Extract the [X, Y] coordinate from the center of the cell holding the provided text.  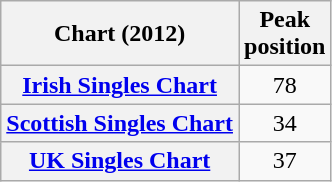
37 [284, 161]
Peakposition [284, 34]
Chart (2012) [120, 34]
UK Singles Chart [120, 161]
Irish Singles Chart [120, 85]
34 [284, 123]
78 [284, 85]
Scottish Singles Chart [120, 123]
